Capture the cell that displays the provided text and extract its (X, Y) central coordinate. 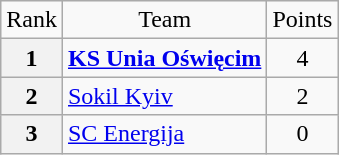
Team (164, 20)
Sokil Kyiv (164, 96)
3 (32, 134)
0 (302, 134)
KS Unia Oświęcim (164, 58)
4 (302, 58)
SC Energija (164, 134)
Points (302, 20)
Rank (32, 20)
1 (32, 58)
